Identify which cell holds the provided text, then report its (X, Y) central coordinate. 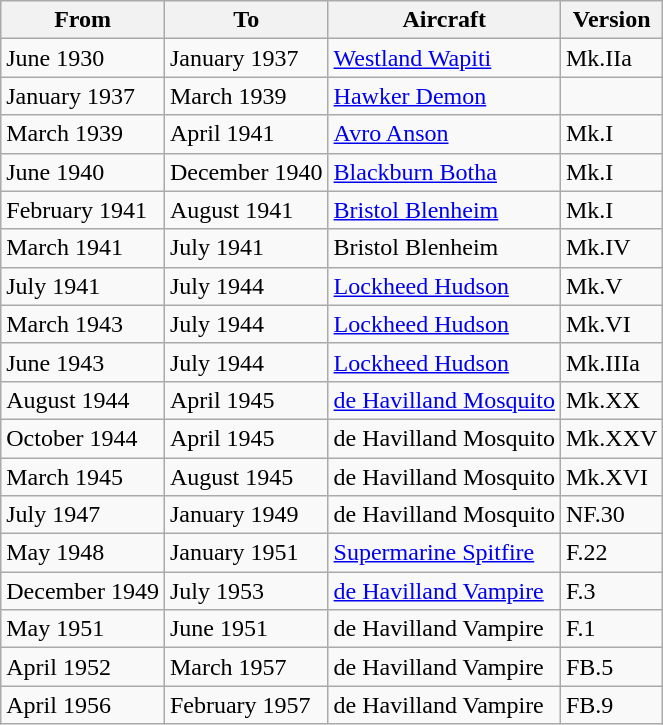
January 1951 (246, 553)
March 1943 (83, 324)
Mk.XXV (611, 438)
Westland Wapiti (444, 58)
April 1956 (83, 705)
Supermarine Spitfire (444, 553)
August 1944 (83, 400)
FB.5 (611, 667)
Mk.IIa (611, 58)
June 1930 (83, 58)
June 1943 (83, 362)
August 1941 (246, 210)
June 1951 (246, 629)
April 1941 (246, 134)
Avro Anson (444, 134)
December 1940 (246, 172)
March 1941 (83, 248)
May 1948 (83, 553)
March 1957 (246, 667)
Mk.VI (611, 324)
May 1951 (83, 629)
Mk.IV (611, 248)
October 1944 (83, 438)
August 1945 (246, 477)
Version (611, 20)
Mk.V (611, 286)
From (83, 20)
July 1953 (246, 591)
March 1945 (83, 477)
December 1949 (83, 591)
June 1940 (83, 172)
To (246, 20)
Aircraft (444, 20)
Mk.XVI (611, 477)
F.1 (611, 629)
February 1941 (83, 210)
April 1952 (83, 667)
Hawker Demon (444, 96)
FB.9 (611, 705)
January 1949 (246, 515)
F.3 (611, 591)
July 1947 (83, 515)
Mk.XX (611, 400)
Blackburn Botha (444, 172)
NF.30 (611, 515)
Mk.IIIa (611, 362)
F.22 (611, 553)
February 1957 (246, 705)
